Find where the given text appears and provide that cell's center as (X, Y) coordinate. 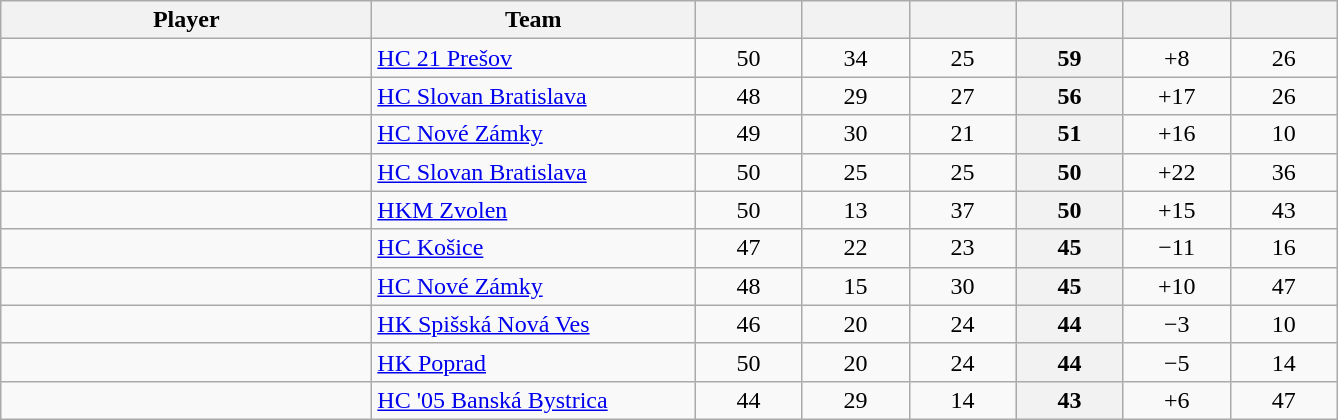
13 (856, 210)
HK Poprad (534, 362)
16 (1284, 248)
+16 (1176, 134)
27 (962, 96)
−5 (1176, 362)
+8 (1176, 58)
Player (186, 20)
49 (748, 134)
−3 (1176, 324)
46 (748, 324)
+6 (1176, 400)
22 (856, 248)
23 (962, 248)
+17 (1176, 96)
15 (856, 286)
34 (856, 58)
Team (534, 20)
59 (1070, 58)
−11 (1176, 248)
+15 (1176, 210)
HK Spišská Nová Ves (534, 324)
+22 (1176, 172)
36 (1284, 172)
HKM Zvolen (534, 210)
51 (1070, 134)
HC 21 Prešov (534, 58)
HC Košice (534, 248)
37 (962, 210)
+10 (1176, 286)
56 (1070, 96)
HC '05 Banská Bystrica (534, 400)
21 (962, 134)
